For the text-containing cell, return its midpoint in [X, Y] coordinate format. 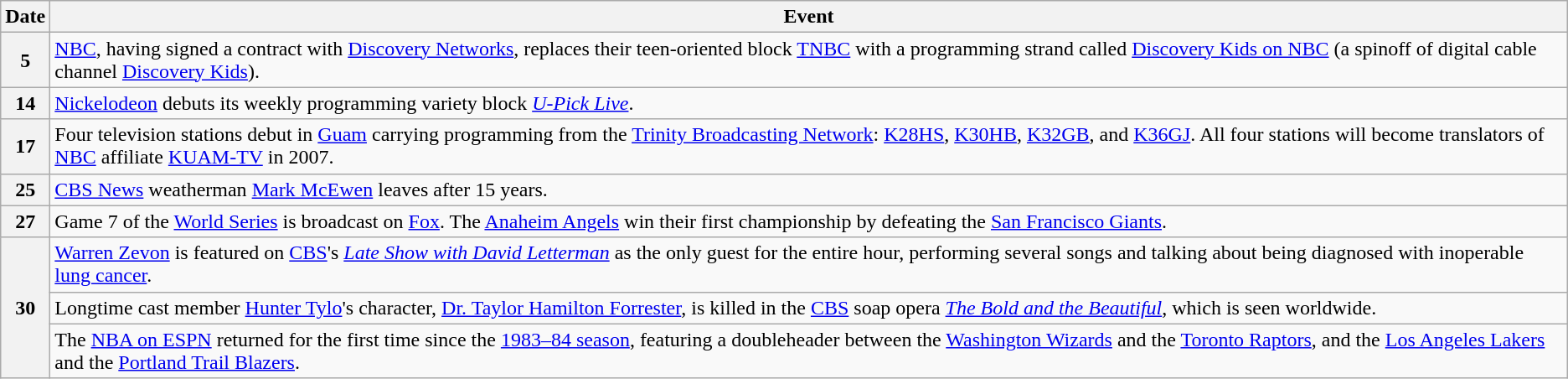
5 [25, 60]
30 [25, 308]
14 [25, 103]
Nickelodeon debuts its weekly programming variety block U-Pick Live. [809, 103]
Date [25, 17]
17 [25, 146]
27 [25, 221]
Event [809, 17]
Game 7 of the World Series is broadcast on Fox. The Anaheim Angels win their first championship by defeating the San Francisco Giants. [809, 221]
CBS News weatherman Mark McEwen leaves after 15 years. [809, 189]
25 [25, 189]
